From the cell containing the given text, extract its center point as (x, y) coordinate. 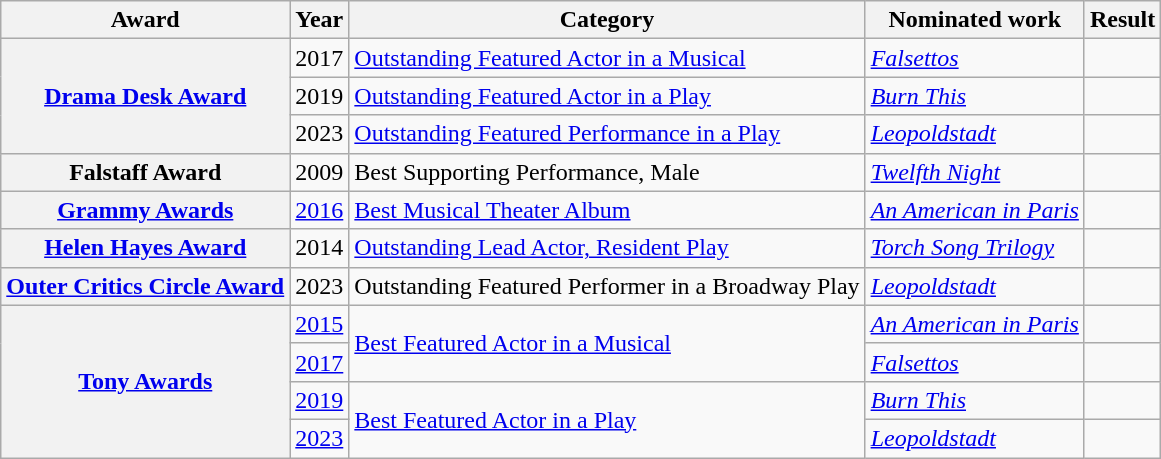
Best Featured Actor in a Play (607, 419)
Result (1122, 20)
Falstaff Award (146, 172)
Outstanding Featured Performance in a Play (607, 134)
Twelfth Night (974, 172)
Tony Awards (146, 381)
Grammy Awards (146, 210)
Torch Song Trilogy (974, 248)
Outstanding Featured Performer in a Broadway Play (607, 286)
2009 (320, 172)
2015 (320, 324)
Nominated work (974, 20)
Award (146, 20)
Best Musical Theater Album (607, 210)
Helen Hayes Award (146, 248)
Outstanding Lead Actor, Resident Play (607, 248)
Drama Desk Award (146, 96)
Outer Critics Circle Award (146, 286)
Year (320, 20)
Best Featured Actor in a Musical (607, 343)
Category (607, 20)
Outstanding Featured Actor in a Musical (607, 58)
Best Supporting Performance, Male (607, 172)
2014 (320, 248)
Outstanding Featured Actor in a Play (607, 96)
2016 (320, 210)
